Return the (x, y) coordinate for the center point of the cell that contains the specified text.  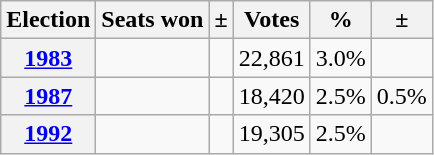
3.0% (340, 58)
1992 (48, 134)
Votes (272, 20)
Election (48, 20)
Seats won (152, 20)
% (340, 20)
18,420 (272, 96)
1983 (48, 58)
19,305 (272, 134)
22,861 (272, 58)
0.5% (402, 96)
1987 (48, 96)
